Identify which cell holds the provided text, then report its [X, Y] central coordinate. 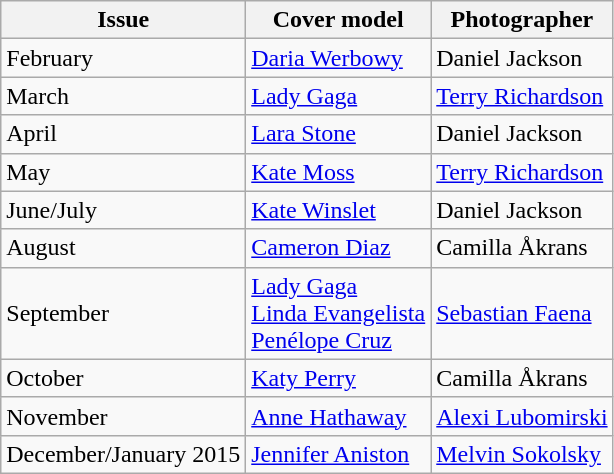
October [124, 378]
Cover model [338, 20]
Kate Moss [338, 172]
Sebastian Faena [522, 313]
Lady Gaga [338, 96]
Alexi Lubomirski [522, 416]
Melvin Sokolsky [522, 454]
Lady GagaLinda EvangelistaPenélope Cruz [338, 313]
Anne Hathaway [338, 416]
Issue [124, 20]
September [124, 313]
Daria Werbowy [338, 58]
June/July [124, 210]
Photographer [522, 20]
May [124, 172]
August [124, 248]
Cameron Diaz [338, 248]
November [124, 416]
April [124, 134]
Jennifer Aniston [338, 454]
Katy Perry [338, 378]
March [124, 96]
Kate Winslet [338, 210]
February [124, 58]
Lara Stone [338, 134]
December/January 2015 [124, 454]
